Capture the cell that displays the provided text and extract its [X, Y] central coordinate. 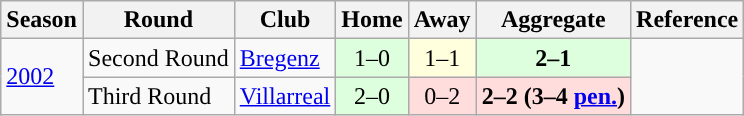
Villarreal [285, 96]
Reference [688, 20]
2–2 (3–4 pen.) [553, 96]
Club [285, 20]
2–0 [372, 96]
Aggregate [553, 20]
Season [42, 20]
Second Round [158, 58]
Third Round [158, 96]
2–1 [553, 58]
1–1 [442, 58]
1–0 [372, 58]
2002 [42, 77]
0–2 [442, 96]
Away [442, 20]
Bregenz [285, 58]
Round [158, 20]
Home [372, 20]
